Provide the [X, Y] coordinate of the cell's center where the given text is located.  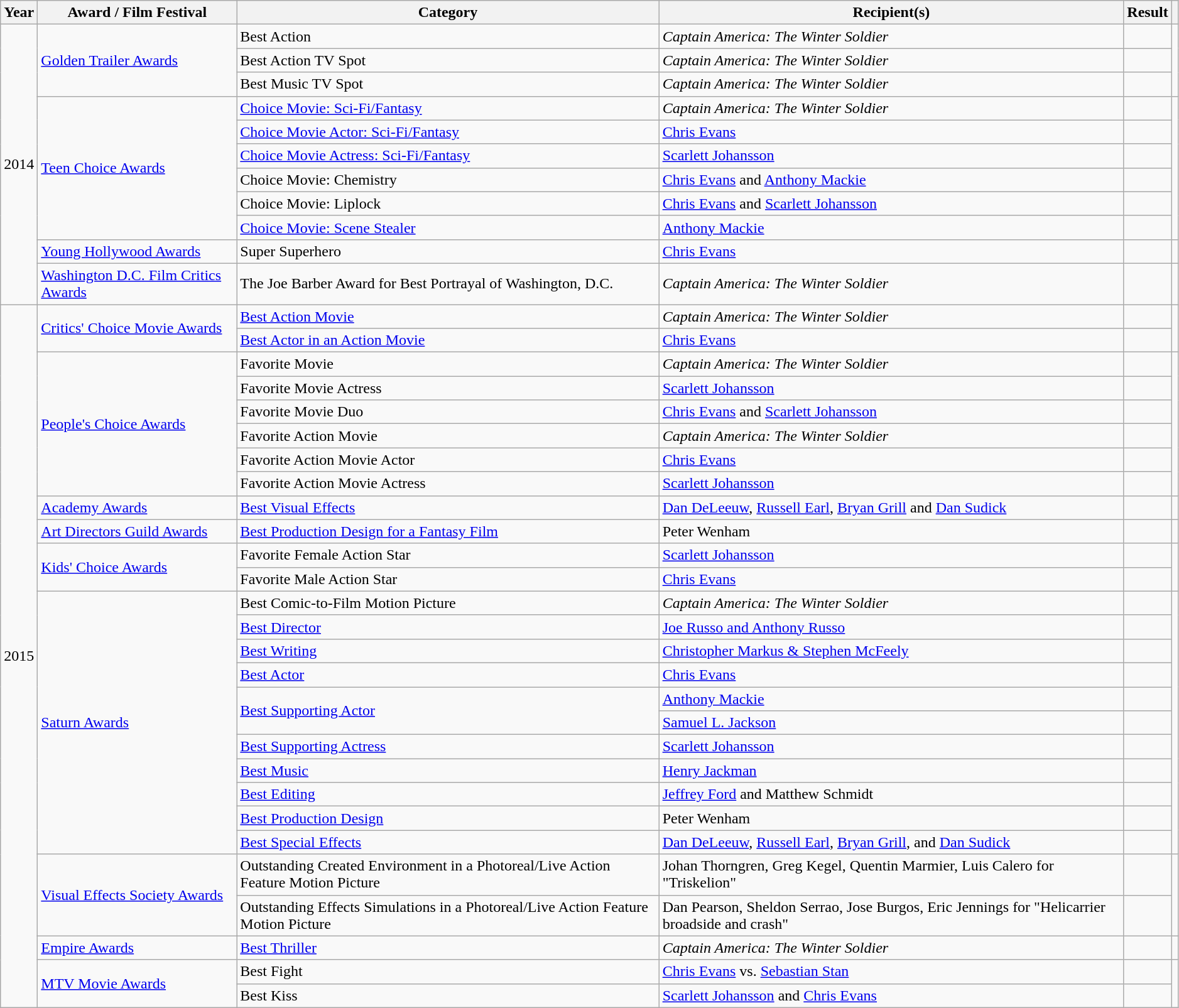
Favorite Action Movie Actress [448, 484]
Award / Film Festival [137, 13]
People's Choice Awards [137, 424]
Best Supporting Actor [448, 711]
Best Supporting Actress [448, 747]
Choice Movie: Liplock [448, 203]
The Joe Barber Award for Best Portrayal of Washington, D.C. [448, 284]
Choice Movie: Chemistry [448, 180]
Best Comic-to-Film Motion Picture [448, 603]
Best Fight [448, 972]
Young Hollywood Awards [137, 251]
Best Production Design [448, 818]
Best Music [448, 771]
Best Actor [448, 675]
Best Special Effects [448, 842]
Henry Jackman [891, 771]
Saturn Awards [137, 722]
Choice Movie: Sci-Fi/Fantasy [448, 108]
Choice Movie: Scene Stealer [448, 227]
Critics' Choice Movie Awards [137, 328]
Best Director [448, 627]
Johan Thorngren, Greg Kegel, Quentin Marmier, Luis Calero for "Triskelion" [891, 874]
Dan Pearson, Sheldon Serrao, Jose Burgos, Eric Jennings for "Helicarrier broadside and crash" [891, 916]
Favorite Action Movie [448, 436]
Choice Movie Actress: Sci-Fi/Fantasy [448, 156]
Best Action Movie [448, 316]
Best Visual Effects [448, 507]
Teen Choice Awards [137, 168]
Washington D.C. Film Critics Awards [137, 284]
Choice Movie Actor: Sci-Fi/Fantasy [448, 132]
Visual Effects Society Awards [137, 895]
Favorite Male Action Star [448, 579]
Best Actor in an Action Movie [448, 340]
Chris Evans and Anthony Mackie [891, 180]
Favorite Movie Duo [448, 412]
Joe Russo and Anthony Russo [891, 627]
2014 [19, 165]
Best Production Design for a Fantasy Film [448, 531]
Empire Awards [137, 948]
Favorite Movie Actress [448, 388]
Best Action [448, 36]
Kids' Choice Awards [137, 567]
Super Superhero [448, 251]
Scarlett Johansson and Chris Evans [891, 995]
Dan DeLeeuw, Russell Earl, Bryan Grill and Dan Sudick [891, 507]
Category [448, 13]
Samuel L. Jackson [891, 723]
Result [1148, 13]
Best Kiss [448, 995]
Best Writing [448, 651]
Best Action TV Spot [448, 60]
Best Editing [448, 794]
Year [19, 13]
Best Thriller [448, 948]
Academy Awards [137, 507]
Recipient(s) [891, 13]
MTV Movie Awards [137, 984]
Best Music TV Spot [448, 84]
Favorite Action Movie Actor [448, 460]
Favorite Female Action Star [448, 555]
Dan DeLeeuw, Russell Earl, Bryan Grill, and Dan Sudick [891, 842]
Chris Evans vs. Sebastian Stan [891, 972]
2015 [19, 656]
Art Directors Guild Awards [137, 531]
Outstanding Created Environment in a Photoreal/Live Action Feature Motion Picture [448, 874]
Jeffrey Ford and Matthew Schmidt [891, 794]
Christopher Markus & Stephen McFeely [891, 651]
Outstanding Effects Simulations in a Photoreal/Live Action Feature Motion Picture [448, 916]
Favorite Movie [448, 364]
Golden Trailer Awards [137, 60]
